Output the (X, Y) coordinate of the center of the cell containing the given text.  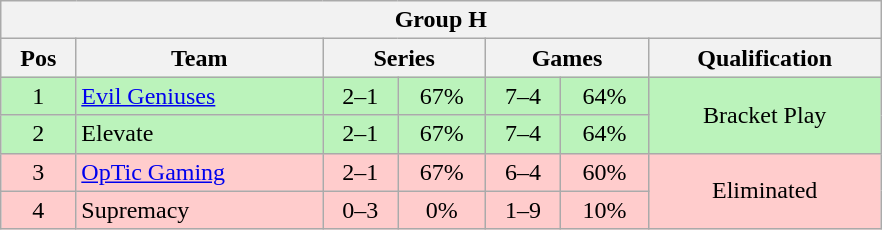
1–9 (524, 210)
6–4 (524, 172)
Bracket Play (764, 115)
Supremacy (200, 210)
Qualification (764, 58)
0% (442, 210)
Games (568, 58)
Series (404, 58)
1 (38, 96)
10% (605, 210)
4 (38, 210)
3 (38, 172)
0–3 (360, 210)
OpTic Gaming (200, 172)
2 (38, 134)
Team (200, 58)
Pos (38, 58)
60% (605, 172)
Group H (441, 20)
Evil Geniuses (200, 96)
Eliminated (764, 191)
Elevate (200, 134)
